Locate the cell with the specified text and output its [x, y] center coordinate. 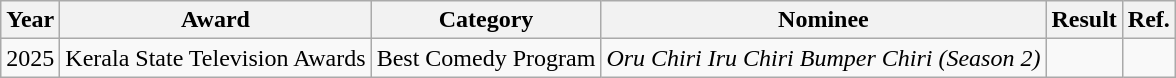
Best Comedy Program [486, 58]
2025 [30, 58]
Ref. [1148, 20]
Year [30, 20]
Oru Chiri Iru Chiri Bumper Chiri (Season 2) [824, 58]
Kerala State Television Awards [216, 58]
Category [486, 20]
Nominee [824, 20]
Award [216, 20]
Result [1084, 20]
